Identify which cell holds the provided text, then report its (X, Y) central coordinate. 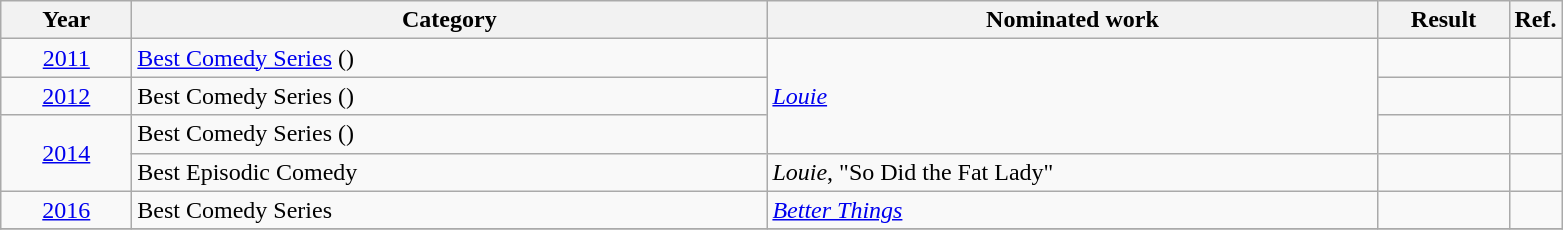
2011 (66, 58)
Year (66, 20)
Nominated work (1072, 20)
Best Comedy Series (450, 210)
Result (1444, 20)
Louie (1072, 96)
Louie, "So Did the Fat Lady" (1072, 172)
2014 (66, 153)
2016 (66, 210)
Best Episodic Comedy (450, 172)
Category (450, 20)
Ref. (1536, 20)
Better Things (1072, 210)
2012 (66, 96)
